Determine the (x, y) coordinate at the center of the cell enclosing the given text.  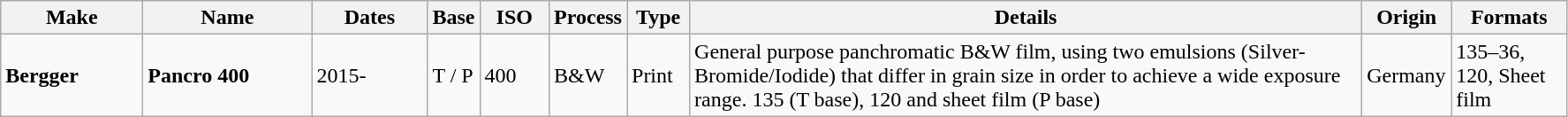
Details (1026, 18)
Formats (1509, 18)
Bergger (72, 75)
Type (659, 18)
Make (72, 18)
135–36, 120, Sheet film (1509, 75)
Process (588, 18)
Dates (369, 18)
B&W (588, 75)
Name (228, 18)
2015- (369, 75)
T / P (454, 75)
Pancro 400 (228, 75)
400 (514, 75)
Base (454, 18)
Germany (1406, 75)
Origin (1406, 18)
Print (659, 75)
ISO (514, 18)
